Pinpoint the cell where the given text exists, returning its [X, Y] midpoint coordinate. 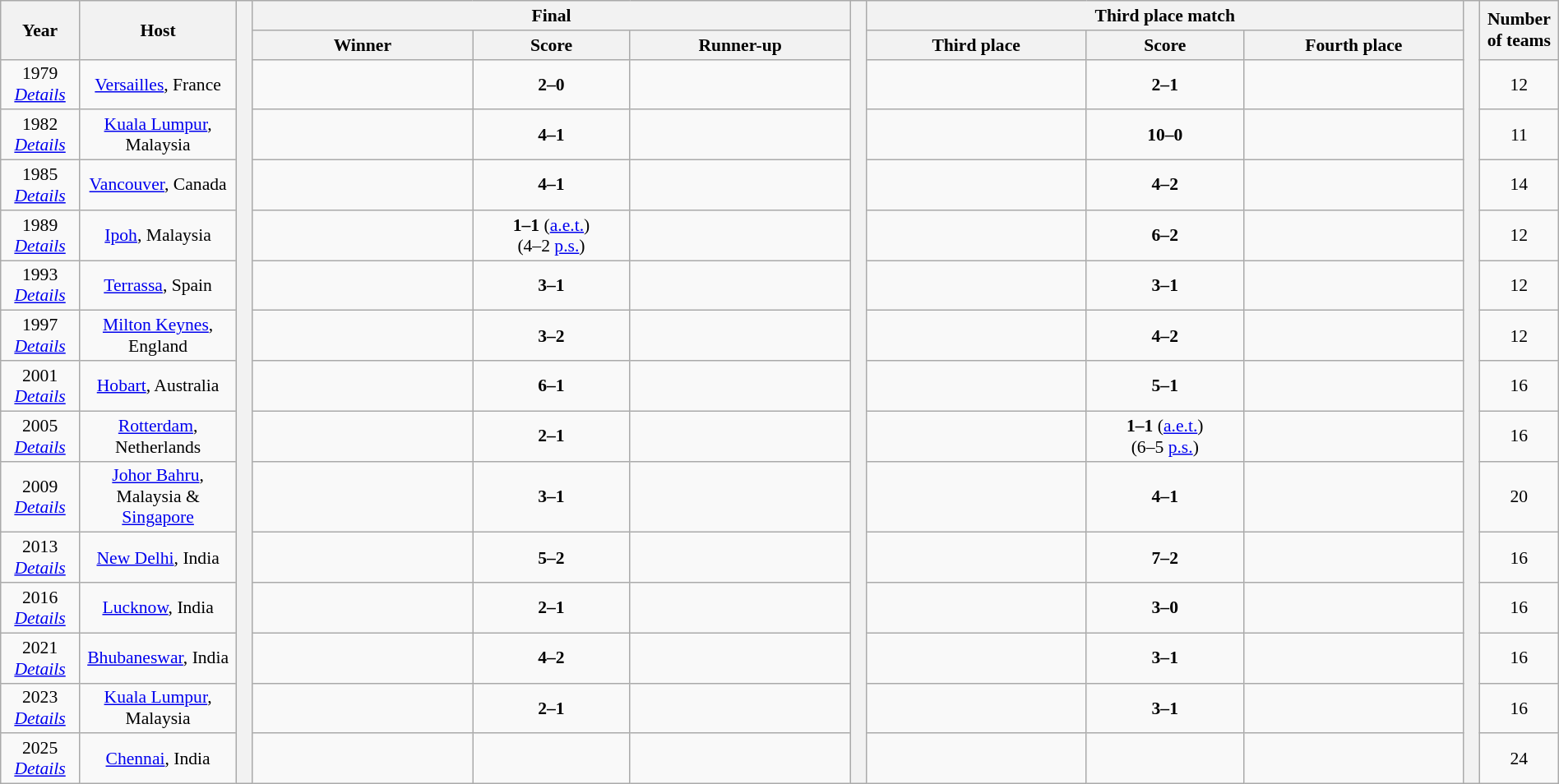
2013 Details [40, 557]
Hobart, Australia [158, 386]
Vancouver, Canada [158, 186]
1989Details [40, 235]
1982Details [40, 135]
Lucknow, India [158, 608]
14 [1519, 186]
Final [551, 16]
2021Details [40, 657]
Host [158, 30]
Number of teams [1519, 30]
10–0 [1164, 135]
Chennai, India [158, 759]
2023Details [40, 708]
20 [1519, 496]
Third place [976, 45]
5–2 [551, 557]
3–0 [1164, 608]
1997 Details [40, 335]
2–0 [551, 84]
Versailles, France [158, 84]
1–1 (a.e.t.)(6–5 p.s.) [1164, 436]
11 [1519, 135]
24 [1519, 759]
Terrassa, Spain [158, 286]
Year [40, 30]
2025Details [40, 759]
2009 Details [40, 496]
Milton Keynes, England [158, 335]
New Delhi, India [158, 557]
6–2 [1164, 235]
Fourth place [1353, 45]
Rotterdam, Netherlands [158, 436]
1–1 (a.e.t.)(4–2 p.s.) [551, 235]
3–2 [551, 335]
1979Details [40, 84]
Ipoh, Malaysia [158, 235]
Winner [363, 45]
2016 Details [40, 608]
Runner-up [740, 45]
2005 Details [40, 436]
6–1 [551, 386]
2001 Details [40, 386]
1993Details [40, 286]
Bhubaneswar, India [158, 657]
Johor Bahru, Malaysia & Singapore [158, 496]
5–1 [1164, 386]
1985Details [40, 186]
Third place match [1164, 16]
7–2 [1164, 557]
